Output the [x, y] coordinate of the center of the cell containing the given text.  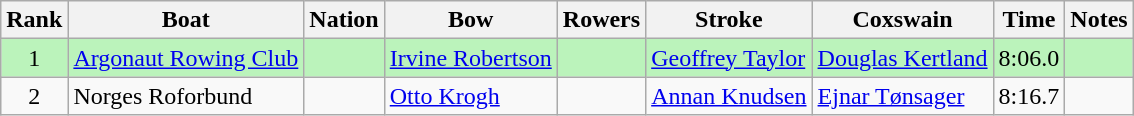
Rank [34, 20]
1 [34, 58]
8:16.7 [1029, 96]
2 [34, 96]
Otto Krogh [470, 96]
Annan Knudsen [729, 96]
8:06.0 [1029, 58]
Rowers [601, 20]
Ejnar Tønsager [902, 96]
Bow [470, 20]
Notes [1099, 20]
Time [1029, 20]
Coxswain [902, 20]
Irvine Robertson [470, 58]
Boat [186, 20]
Nation [344, 20]
Douglas Kertland [902, 58]
Stroke [729, 20]
Argonaut Rowing Club [186, 58]
Norges Roforbund [186, 96]
Geoffrey Taylor [729, 58]
